Extract the [x, y] coordinate from the center of the cell holding the provided text.  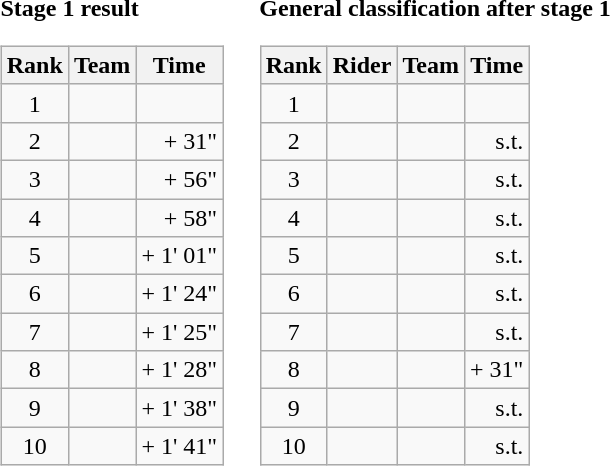
+ 1' 24" [180, 294]
+ 1' 28" [180, 370]
+ 1' 25" [180, 332]
+ 56" [180, 179]
Rider [362, 65]
+ 1' 01" [180, 256]
+ 1' 38" [180, 408]
+ 58" [180, 217]
+ 1' 41" [180, 446]
